Output the [X, Y] coordinate of the center of the cell containing the given text.  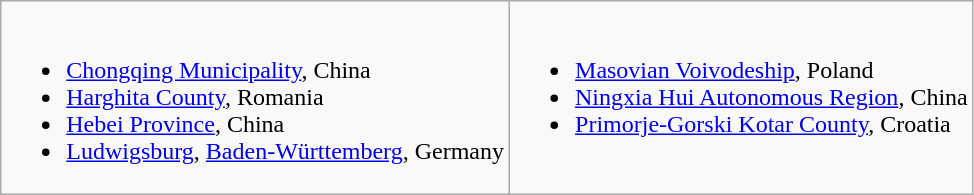
Chongqing Municipality, China Harghita County, Romania Hebei Province, China Ludwigsburg, Baden-Württemberg, Germany [256, 98]
Masovian Voivodeship, Poland Ningxia Hui Autonomous Region, China Primorje-Gorski Kotar County, Croatia [742, 98]
